Provide the [x, y] coordinate of the cell's center where the given text is located.  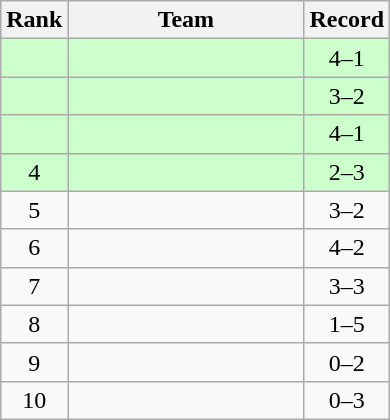
4 [34, 172]
3–3 [347, 286]
9 [34, 362]
8 [34, 324]
10 [34, 400]
4–2 [347, 248]
1–5 [347, 324]
Team [186, 20]
Rank [34, 20]
2–3 [347, 172]
0–3 [347, 400]
7 [34, 286]
6 [34, 248]
Record [347, 20]
0–2 [347, 362]
5 [34, 210]
